Provide the [x, y] coordinate of the cell's center where the given text is located.  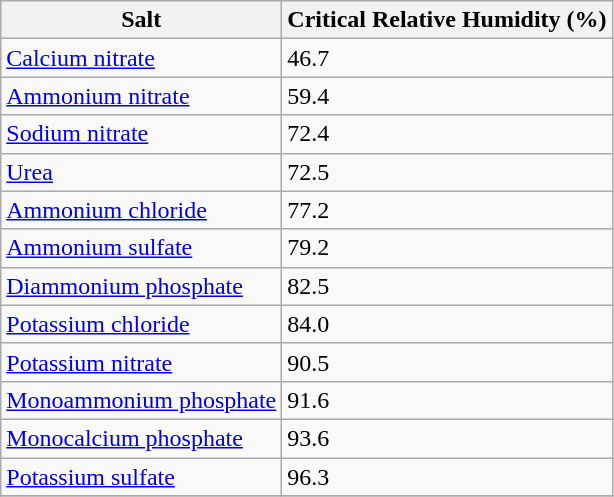
Ammonium chloride [142, 210]
Monocalcium phosphate [142, 438]
82.5 [447, 286]
Critical Relative Humidity (%) [447, 20]
Salt [142, 20]
72.5 [447, 172]
Diammonium phosphate [142, 286]
46.7 [447, 58]
91.6 [447, 400]
93.6 [447, 438]
Calcium nitrate [142, 58]
79.2 [447, 248]
96.3 [447, 477]
Sodium nitrate [142, 134]
Urea [142, 172]
Potassium nitrate [142, 362]
Ammonium sulfate [142, 248]
84.0 [447, 324]
Potassium chloride [142, 324]
90.5 [447, 362]
59.4 [447, 96]
77.2 [447, 210]
Potassium sulfate [142, 477]
Ammonium nitrate [142, 96]
Monoammonium phosphate [142, 400]
72.4 [447, 134]
